Determine the (x, y) coordinate at the center of the cell enclosing the given text.  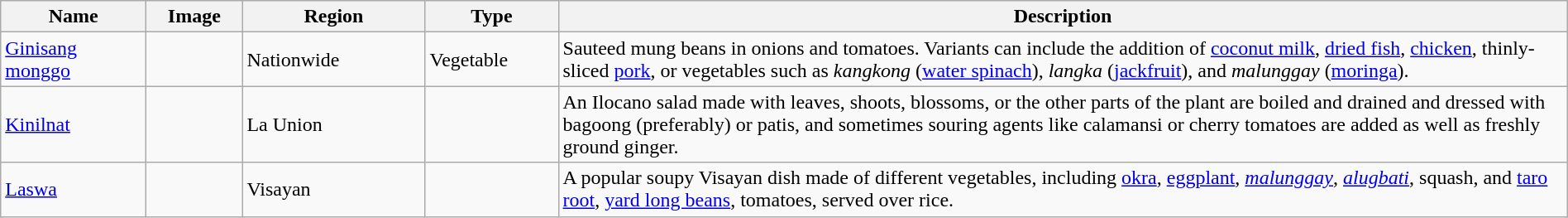
Type (491, 17)
Image (194, 17)
Ginisang monggo (74, 60)
Laswa (74, 189)
Description (1063, 17)
Name (74, 17)
Kinilnat (74, 124)
Vegetable (491, 60)
Visayan (334, 189)
Nationwide (334, 60)
Region (334, 17)
La Union (334, 124)
